Extract the [x, y] coordinate from the center of the cell holding the provided text.  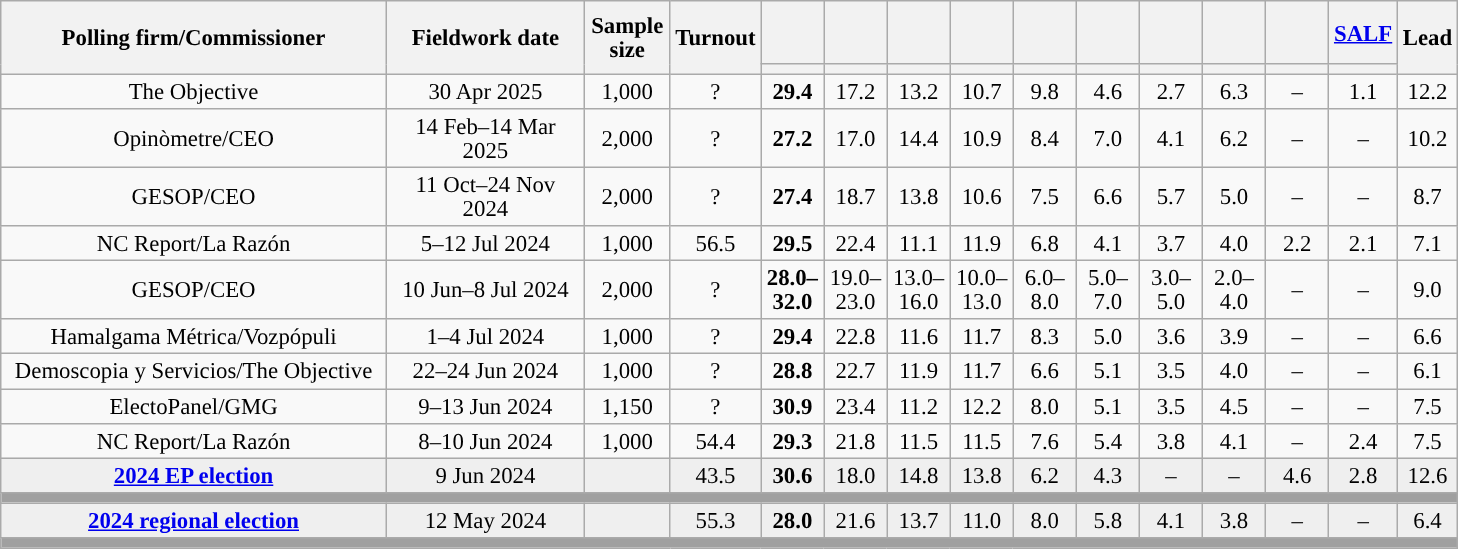
9.0 [1428, 290]
1,150 [627, 406]
14.8 [918, 476]
11.6 [918, 338]
28.0–32.0 [792, 290]
30 Apr 2025 [485, 92]
18.0 [856, 476]
6.4 [1428, 520]
Lead [1428, 38]
Demoscopia y Servicios/The Objective [194, 372]
29.3 [792, 440]
5.4 [1108, 440]
11.2 [918, 406]
43.5 [716, 476]
6.8 [1044, 244]
10.7 [982, 92]
28.0 [792, 520]
ElectoPanel/GMG [194, 406]
27.2 [792, 138]
13.0–16.0 [918, 290]
1–4 Jul 2024 [485, 338]
18.7 [856, 198]
3.6 [1170, 338]
22.8 [856, 338]
11 Oct–24 Nov 2024 [485, 198]
2024 regional election [194, 520]
6.0–8.0 [1044, 290]
5.0–7.0 [1108, 290]
2.1 [1364, 244]
9–13 Jun 2024 [485, 406]
29.5 [792, 244]
4.3 [1108, 476]
4.5 [1234, 406]
5–12 Jul 2024 [485, 244]
14 Feb–14 Mar 2025 [485, 138]
9 Jun 2024 [485, 476]
55.3 [716, 520]
8–10 Jun 2024 [485, 440]
10.2 [1428, 138]
The Objective [194, 92]
10.0–13.0 [982, 290]
Fieldwork date [485, 38]
7.1 [1428, 244]
8.3 [1044, 338]
8.7 [1428, 198]
12 May 2024 [485, 520]
17.2 [856, 92]
Opinòmetre/CEO [194, 138]
19.0–23.0 [856, 290]
14.4 [918, 138]
5.8 [1108, 520]
54.4 [716, 440]
23.4 [856, 406]
11.0 [982, 520]
Polling firm/Commissioner [194, 38]
22–24 Jun 2024 [485, 372]
28.8 [792, 372]
2.8 [1364, 476]
2.2 [1298, 244]
12.6 [1428, 476]
7.0 [1108, 138]
2.4 [1364, 440]
21.8 [856, 440]
Turnout [716, 38]
11.1 [918, 244]
2.0–4.0 [1234, 290]
10 Jun–8 Jul 2024 [485, 290]
13.2 [918, 92]
SALF [1364, 32]
30.9 [792, 406]
Hamalgama Métrica/Vozpópuli [194, 338]
22.4 [856, 244]
2024 EP election [194, 476]
Sample size [627, 38]
1.1 [1364, 92]
56.5 [716, 244]
5.7 [1170, 198]
17.0 [856, 138]
22.7 [856, 372]
2.7 [1170, 92]
27.4 [792, 198]
7.6 [1044, 440]
13.7 [918, 520]
6.1 [1428, 372]
6.3 [1234, 92]
10.9 [982, 138]
3.7 [1170, 244]
3.0–5.0 [1170, 290]
9.8 [1044, 92]
10.6 [982, 198]
3.9 [1234, 338]
8.4 [1044, 138]
21.6 [856, 520]
30.6 [792, 476]
